For the text-containing cell, return its midpoint in (X, Y) coordinate format. 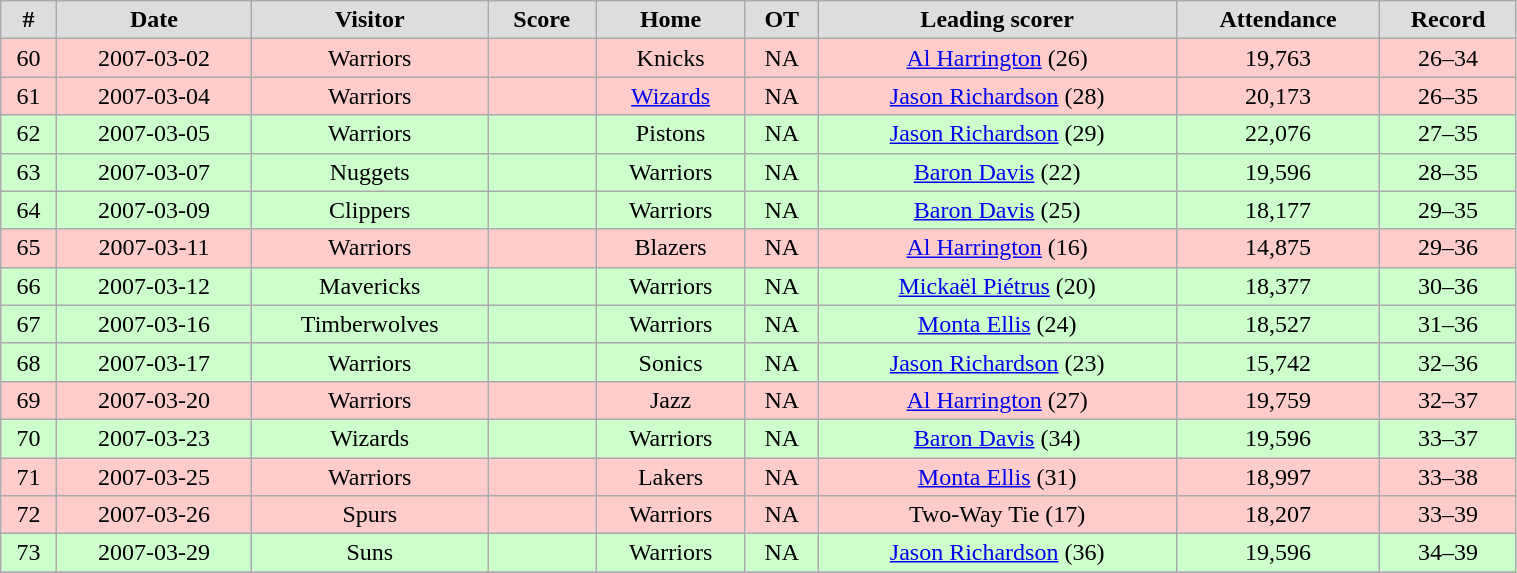
29–35 (1448, 210)
33–39 (1448, 515)
OT (782, 20)
28–35 (1448, 172)
33–37 (1448, 438)
Jazz (671, 400)
Sonics (671, 362)
30–36 (1448, 286)
34–39 (1448, 553)
Home (671, 20)
Jason Richardson (29) (997, 134)
32–36 (1448, 362)
Baron Davis (34) (997, 438)
Visitor (370, 20)
71 (29, 477)
Al Harrington (26) (997, 58)
18,997 (1278, 477)
Clippers (370, 210)
Timberwolves (370, 324)
Attendance (1278, 20)
72 (29, 515)
60 (29, 58)
Jason Richardson (23) (997, 362)
Mavericks (370, 286)
22,076 (1278, 134)
Blazers (671, 248)
65 (29, 248)
Mickaël Piétrus (20) (997, 286)
67 (29, 324)
Monta Ellis (24) (997, 324)
Spurs (370, 515)
19,759 (1278, 400)
Date (154, 20)
31–36 (1448, 324)
2007-03-23 (154, 438)
73 (29, 553)
Record (1448, 20)
64 (29, 210)
2007-03-12 (154, 286)
2007-03-29 (154, 553)
Score (542, 20)
19,763 (1278, 58)
Al Harrington (16) (997, 248)
Jason Richardson (36) (997, 553)
32–37 (1448, 400)
2007-03-16 (154, 324)
26–34 (1448, 58)
27–35 (1448, 134)
2007-03-20 (154, 400)
Monta Ellis (31) (997, 477)
2007-03-09 (154, 210)
Nuggets (370, 172)
2007-03-07 (154, 172)
70 (29, 438)
Two-Way Tie (17) (997, 515)
61 (29, 96)
18,377 (1278, 286)
29–36 (1448, 248)
2007-03-26 (154, 515)
18,207 (1278, 515)
20,173 (1278, 96)
33–38 (1448, 477)
18,177 (1278, 210)
15,742 (1278, 362)
2007-03-17 (154, 362)
2007-03-05 (154, 134)
2007-03-11 (154, 248)
Suns (370, 553)
# (29, 20)
Lakers (671, 477)
2007-03-25 (154, 477)
14,875 (1278, 248)
63 (29, 172)
26–35 (1448, 96)
Jason Richardson (28) (997, 96)
69 (29, 400)
Pistons (671, 134)
Knicks (671, 58)
66 (29, 286)
Al Harrington (27) (997, 400)
Leading scorer (997, 20)
62 (29, 134)
2007-03-02 (154, 58)
Baron Davis (25) (997, 210)
2007-03-04 (154, 96)
68 (29, 362)
Baron Davis (22) (997, 172)
18,527 (1278, 324)
